Scan for the cell matching the given text and deliver its (X, Y) coordinate at center. 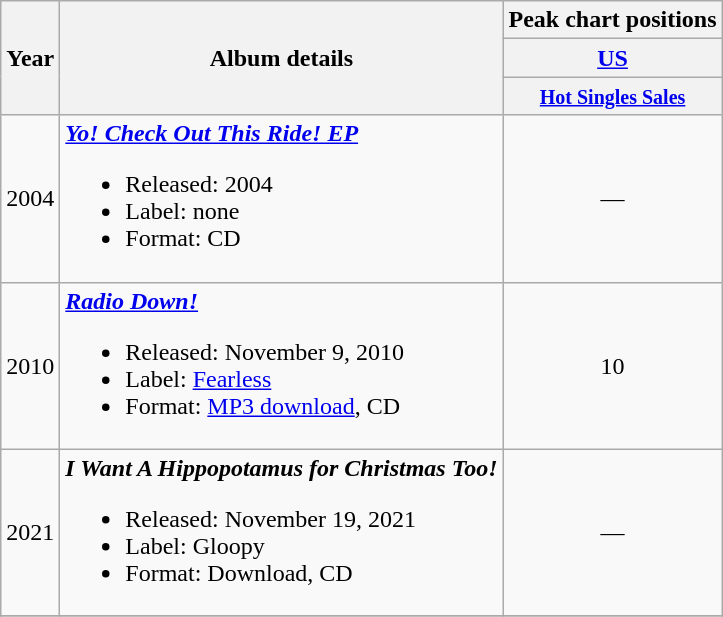
2010 (30, 366)
Album details (282, 58)
Hot Singles Sales (612, 96)
I Want A Hippopotamus for Christmas Too!Released: November 19, 2021Label: GloopyFormat: Download, CD (282, 532)
2021 (30, 532)
10 (612, 366)
Radio Down!Released: November 9, 2010Label: FearlessFormat: MP3 download, CD (282, 366)
Peak chart positions (612, 20)
Year (30, 58)
2004 (30, 198)
US (612, 58)
Yo! Check Out This Ride! EPReleased: 2004Label: noneFormat: CD (282, 198)
